Determine the [X, Y] coordinate at the center of the cell enclosing the given text.  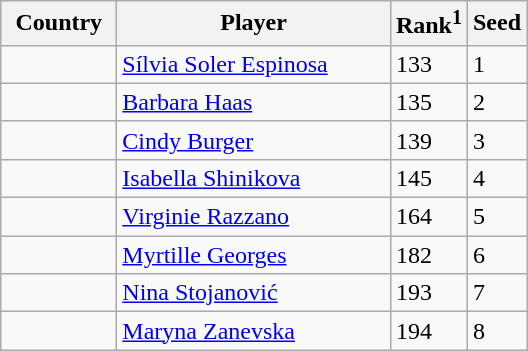
Maryna Zanevska [254, 331]
5 [496, 217]
Sílvia Soler Espinosa [254, 64]
8 [496, 331]
133 [428, 64]
Myrtille Georges [254, 255]
194 [428, 331]
Seed [496, 24]
Isabella Shinikova [254, 178]
4 [496, 178]
1 [496, 64]
Player [254, 24]
6 [496, 255]
135 [428, 102]
Virginie Razzano [254, 217]
3 [496, 140]
Nina Stojanović [254, 293]
193 [428, 293]
Rank1 [428, 24]
7 [496, 293]
182 [428, 255]
145 [428, 178]
Cindy Burger [254, 140]
2 [496, 102]
Country [59, 24]
164 [428, 217]
139 [428, 140]
Barbara Haas [254, 102]
